Return the (x, y) coordinate for the center point of the cell that contains the specified text.  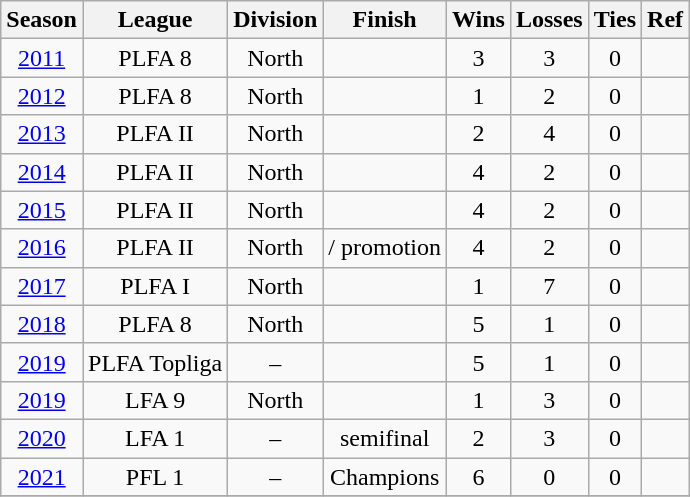
League (154, 20)
Season (42, 20)
Wins (479, 20)
Finish (385, 20)
2021 (42, 477)
2020 (42, 438)
PFL 1 (154, 477)
Division (276, 20)
/ promotion (385, 248)
2014 (42, 172)
LFA 1 (154, 438)
LFA 9 (154, 400)
2012 (42, 96)
2018 (42, 324)
6 (479, 477)
2013 (42, 134)
Losses (549, 20)
semifinal (385, 438)
2015 (42, 210)
Champions (385, 477)
2017 (42, 286)
Ref (666, 20)
Ties (614, 20)
2011 (42, 58)
2016 (42, 248)
PLFA Topliga (154, 362)
PLFA I (154, 286)
7 (549, 286)
